Scan for the cell matching the given text and deliver its (x, y) coordinate at center. 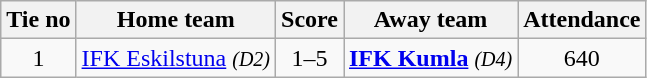
IFK Kumla (D4) (431, 58)
Home team (176, 20)
1–5 (310, 58)
Attendance (582, 20)
Score (310, 20)
Away team (431, 20)
IFK Eskilstuna (D2) (176, 58)
640 (582, 58)
1 (38, 58)
Tie no (38, 20)
